Search for the cell housing the specified text and yield its [X, Y] center coordinate. 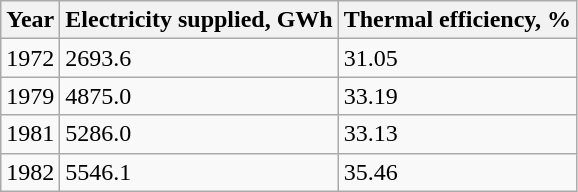
33.19 [457, 96]
2693.6 [199, 58]
Year [30, 20]
Thermal efficiency, % [457, 20]
1979 [30, 96]
Electricity supplied, GWh [199, 20]
1982 [30, 172]
5546.1 [199, 172]
4875.0 [199, 96]
31.05 [457, 58]
1981 [30, 134]
1972 [30, 58]
35.46 [457, 172]
5286.0 [199, 134]
33.13 [457, 134]
